Return the (X, Y) coordinate for the center point of the cell that contains the specified text.  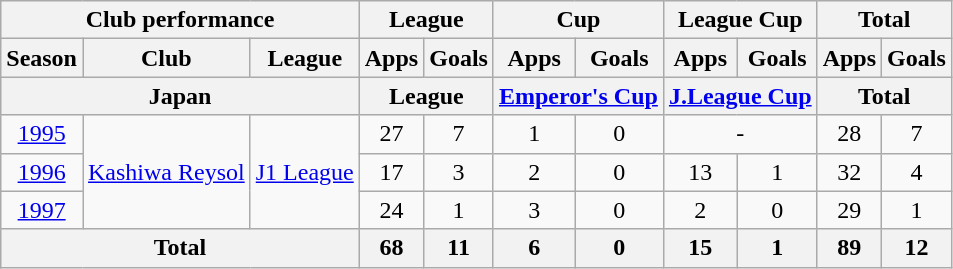
12 (917, 248)
Emperor's Cup (578, 96)
24 (391, 210)
32 (849, 172)
29 (849, 210)
89 (849, 248)
27 (391, 134)
J.League Cup (740, 96)
1997 (42, 210)
6 (534, 248)
Cup (578, 20)
League Cup (740, 20)
17 (391, 172)
- (740, 134)
4 (917, 172)
1996 (42, 172)
J1 League (304, 172)
1995 (42, 134)
13 (700, 172)
15 (700, 248)
Japan (180, 96)
28 (849, 134)
Season (42, 58)
68 (391, 248)
11 (459, 248)
Club (166, 58)
Club performance (180, 20)
Kashiwa Reysol (166, 172)
